For the text-containing cell, return its midpoint in (X, Y) coordinate format. 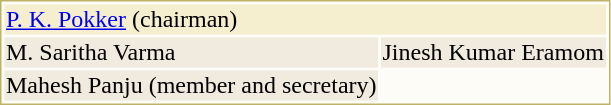
Jinesh Kumar Eramom (493, 53)
P. K. Pokker (chairman) (304, 19)
Mahesh Panju (member and secretary) (191, 85)
M. Saritha Varma (191, 53)
